Return the (x, y) coordinate for the center point of the cell that contains the specified text.  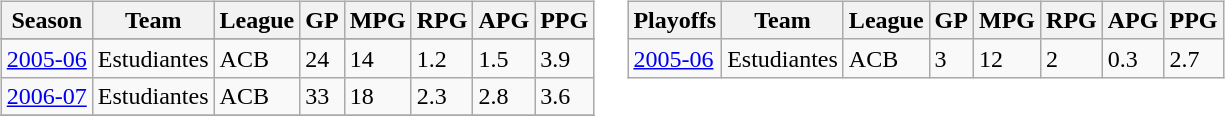
3 (951, 58)
Playoffs (675, 20)
Season (46, 20)
24 (322, 58)
14 (378, 58)
18 (378, 96)
0.3 (1133, 58)
1.5 (504, 58)
33 (322, 96)
1.2 (442, 58)
2.8 (504, 96)
12 (1006, 58)
3.6 (564, 96)
2.3 (442, 96)
2006-07 (46, 96)
2.7 (1194, 58)
3.9 (564, 58)
2 (1072, 58)
